Extract the (x, y) coordinate from the center of the cell holding the provided text.  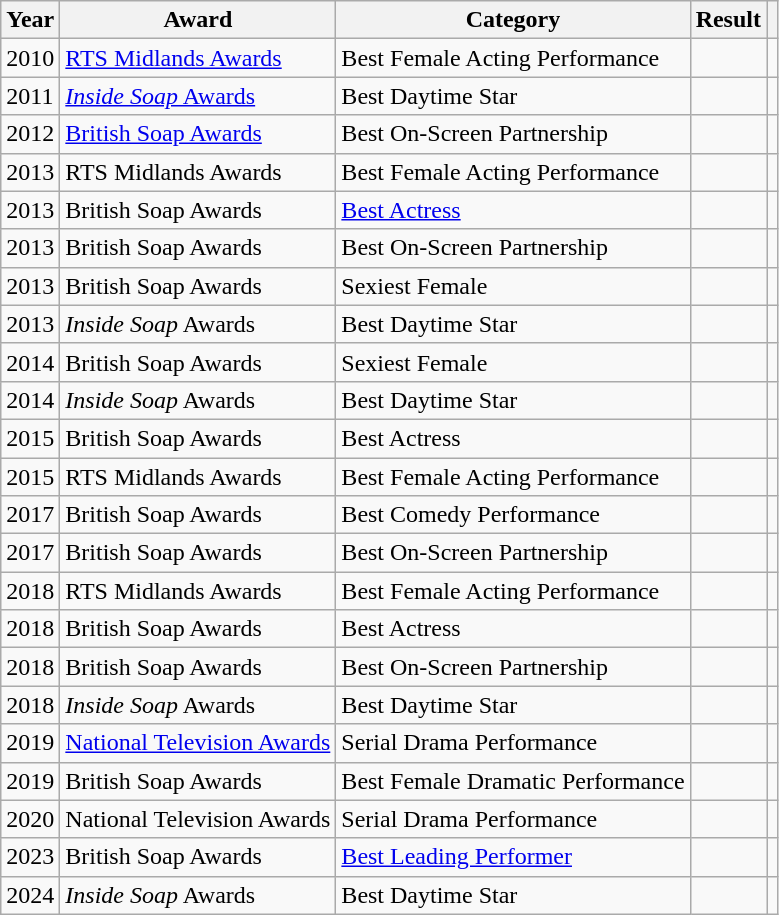
Year (30, 20)
Best Female Dramatic Performance (513, 781)
2011 (30, 96)
Result (728, 20)
Award (198, 20)
2020 (30, 819)
Best Comedy Performance (513, 515)
Category (513, 20)
2024 (30, 895)
2012 (30, 134)
2023 (30, 857)
Best Leading Performer (513, 857)
2010 (30, 58)
